Find where the given text appears and provide that cell's center as (x, y) coordinate. 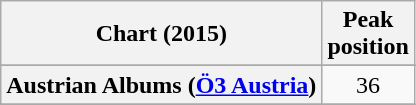
36 (368, 85)
Peak position (368, 34)
Chart (2015) (162, 34)
Austrian Albums (Ö3 Austria) (162, 85)
